Search for the cell housing the specified text and yield its [X, Y] center coordinate. 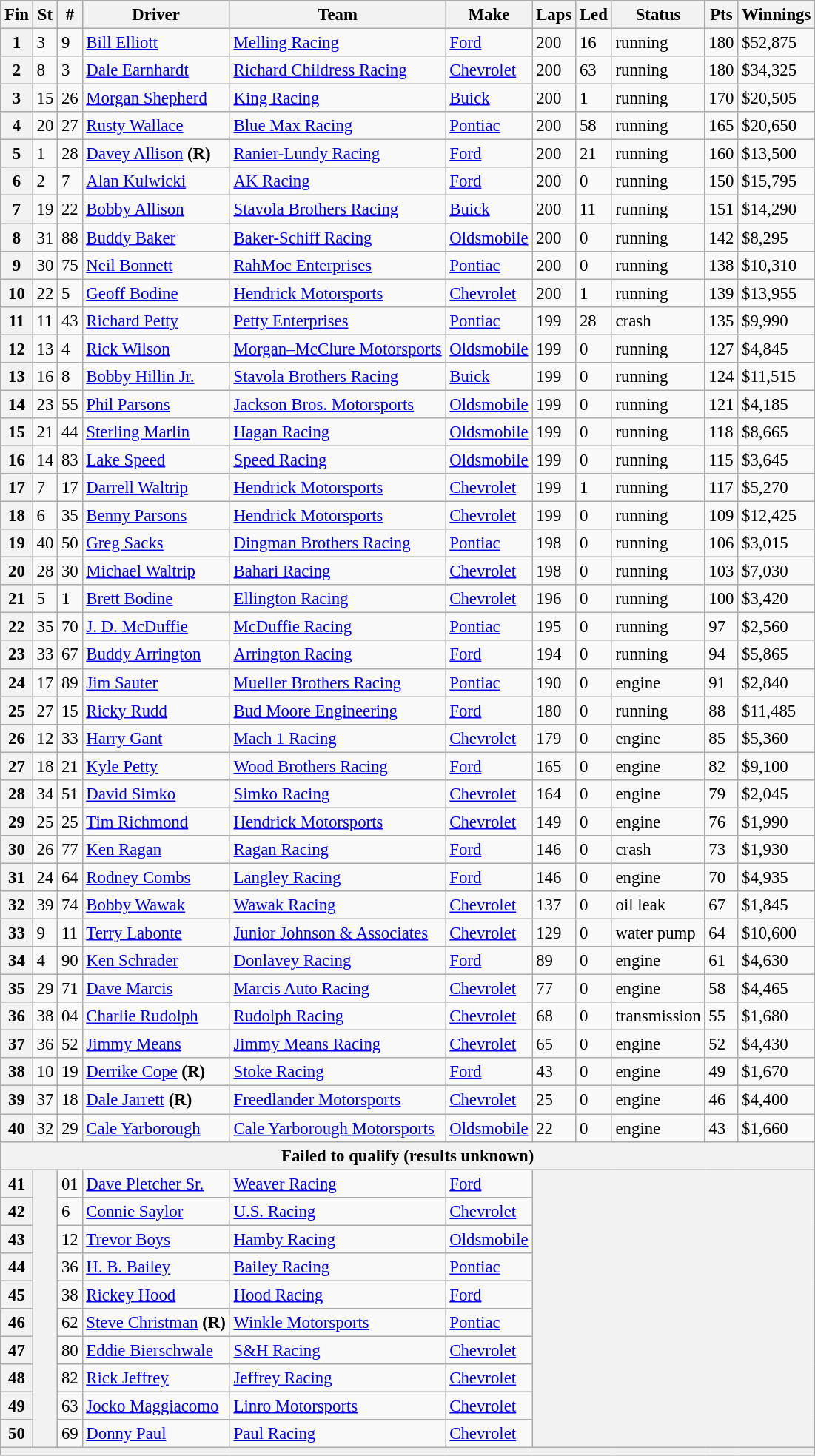
Davey Allison (R) [155, 154]
$10,310 [777, 265]
48 [17, 1378]
121 [721, 404]
80 [70, 1350]
Mueller Brothers Racing [338, 682]
$2,045 [777, 794]
Ken Ragan [155, 850]
$5,865 [777, 655]
Jeffrey Racing [338, 1378]
S&H Racing [338, 1350]
129 [554, 933]
# [70, 15]
83 [70, 460]
Richard Petty [155, 321]
Dale Earnhardt [155, 70]
Paul Racing [338, 1434]
135 [721, 321]
91 [721, 682]
Tim Richmond [155, 822]
Ellington Racing [338, 599]
$1,680 [777, 1016]
Winnings [777, 15]
$4,630 [777, 961]
179 [554, 738]
Ken Schrader [155, 961]
David Simko [155, 794]
149 [554, 822]
Alan Kulwicki [155, 181]
Donlavey Racing [338, 961]
$1,670 [777, 1073]
$3,015 [777, 543]
90 [70, 961]
J. D. McDuffie [155, 627]
Jackson Bros. Motorsports [338, 404]
$8,665 [777, 432]
McDuffie Racing [338, 627]
King Racing [338, 98]
Connie Saylor [155, 1211]
$10,600 [777, 933]
194 [554, 655]
Richard Childress Racing [338, 70]
$4,845 [777, 349]
Bobby Wawak [155, 905]
transmission [658, 1016]
Rick Wilson [155, 349]
51 [70, 794]
$4,935 [777, 877]
61 [721, 961]
Bobby Hillin Jr. [155, 377]
74 [70, 905]
Sterling Marlin [155, 432]
94 [721, 655]
water pump [658, 933]
Melling Racing [338, 43]
Bailey Racing [338, 1267]
Ranier-Lundy Racing [338, 154]
Status [658, 15]
$15,795 [777, 181]
Dave Pletcher Sr. [155, 1184]
Eddie Bierschwale [155, 1350]
Make [489, 15]
$34,325 [777, 70]
$9,100 [777, 766]
Derrike Cope (R) [155, 1073]
H. B. Bailey [155, 1267]
Arrington Racing [338, 655]
St [44, 15]
Wawak Racing [338, 905]
115 [721, 460]
Hamby Racing [338, 1239]
$5,360 [777, 738]
Geoff Bodine [155, 293]
Ricky Rudd [155, 711]
47 [17, 1350]
118 [721, 432]
73 [721, 850]
Hood Racing [338, 1295]
Jocko Maggiacomo [155, 1406]
$14,290 [777, 209]
Rickey Hood [155, 1295]
Baker-Schiff Racing [338, 238]
$7,030 [777, 571]
97 [721, 627]
$4,400 [777, 1100]
Simko Racing [338, 794]
139 [721, 293]
$4,465 [777, 989]
Marcis Auto Racing [338, 989]
124 [721, 377]
117 [721, 488]
$1,660 [777, 1128]
oil leak [658, 905]
160 [721, 154]
195 [554, 627]
Dingman Brothers Racing [338, 543]
Terry Labonte [155, 933]
106 [721, 543]
Blue Max Racing [338, 126]
71 [70, 989]
Cale Yarborough [155, 1128]
196 [554, 599]
Rodney Combs [155, 877]
103 [721, 571]
Phil Parsons [155, 404]
Mach 1 Racing [338, 738]
$1,930 [777, 850]
04 [70, 1016]
65 [554, 1044]
Bill Elliott [155, 43]
$3,420 [777, 599]
Benny Parsons [155, 516]
Cale Yarborough Motorsports [338, 1128]
$11,485 [777, 711]
Linro Motorsports [338, 1406]
$2,840 [777, 682]
$5,270 [777, 488]
164 [554, 794]
Hagan Racing [338, 432]
Speed Racing [338, 460]
Wood Brothers Racing [338, 766]
190 [554, 682]
Laps [554, 15]
Junior Johnson & Associates [338, 933]
41 [17, 1184]
127 [721, 349]
Petty Enterprises [338, 321]
Rusty Wallace [155, 126]
Dave Marcis [155, 989]
Charlie Rudolph [155, 1016]
Rudolph Racing [338, 1016]
Greg Sacks [155, 543]
$4,430 [777, 1044]
Pts [721, 15]
151 [721, 209]
Jimmy Means Racing [338, 1044]
Led [594, 15]
170 [721, 98]
$4,185 [777, 404]
137 [554, 905]
142 [721, 238]
Stoke Racing [338, 1073]
$2,560 [777, 627]
68 [554, 1016]
85 [721, 738]
42 [17, 1211]
Darrell Waltrip [155, 488]
Team [338, 15]
$52,875 [777, 43]
Driver [155, 15]
Lake Speed [155, 460]
Morgan Shepherd [155, 98]
01 [70, 1184]
$12,425 [777, 516]
Dale Jarrett (R) [155, 1100]
$20,505 [777, 98]
$1,990 [777, 822]
Trevor Boys [155, 1239]
Kyle Petty [155, 766]
Harry Gant [155, 738]
Fin [17, 15]
U.S. Racing [338, 1211]
Buddy Baker [155, 238]
69 [70, 1434]
79 [721, 794]
45 [17, 1295]
$8,295 [777, 238]
150 [721, 181]
138 [721, 265]
Bahari Racing [338, 571]
76 [721, 822]
$20,650 [777, 126]
Ragan Racing [338, 850]
Neil Bonnett [155, 265]
75 [70, 265]
$3,645 [777, 460]
100 [721, 599]
Winkle Motorsports [338, 1323]
Donny Paul [155, 1434]
62 [70, 1323]
AK Racing [338, 181]
Freedlander Motorsports [338, 1100]
Failed to qualify (results unknown) [408, 1155]
$1,845 [777, 905]
Michael Waltrip [155, 571]
Buddy Arrington [155, 655]
Morgan–McClure Motorsports [338, 349]
Bud Moore Engineering [338, 711]
Brett Bodine [155, 599]
$13,955 [777, 293]
Rick Jeffrey [155, 1378]
Jim Sauter [155, 682]
$13,500 [777, 154]
Jimmy Means [155, 1044]
$9,990 [777, 321]
$11,515 [777, 377]
Langley Racing [338, 877]
Weaver Racing [338, 1184]
RahMoc Enterprises [338, 265]
Steve Christman (R) [155, 1323]
Bobby Allison [155, 209]
109 [721, 516]
